Detect which cell encompasses the target text, then output its (X, Y) center coordinate. 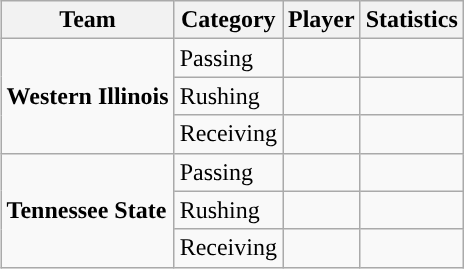
Tennessee State (88, 210)
Category (228, 20)
Statistics (412, 20)
Player (321, 20)
Western Illinois (88, 96)
Team (88, 20)
